For the text-containing cell, return its midpoint in (x, y) coordinate format. 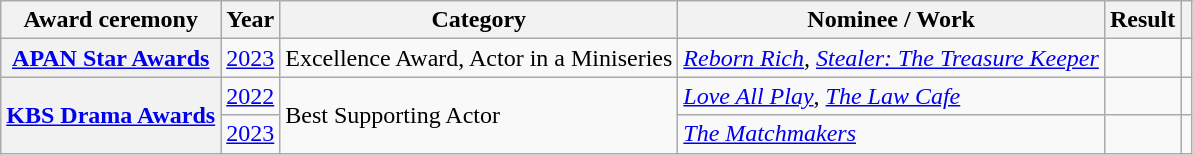
Category (479, 20)
Year (250, 20)
Award ceremony (111, 20)
The Matchmakers (892, 134)
Nominee / Work (892, 20)
2022 (250, 96)
APAN Star Awards (111, 58)
Love All Play, The Law Cafe (892, 96)
Best Supporting Actor (479, 115)
KBS Drama Awards (111, 115)
Reborn Rich, Stealer: The Treasure Keeper (892, 58)
Excellence Award, Actor in a Miniseries (479, 58)
Result (1142, 20)
